Extract the [X, Y] coordinate from the center of the cell holding the provided text.  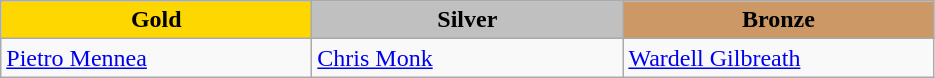
Wardell Gilbreath [778, 58]
Chris Monk [468, 58]
Bronze [778, 20]
Gold [156, 20]
Silver [468, 20]
Pietro Mennea [156, 58]
